Provide the (X, Y) coordinate of the cell's center where the given text is located.  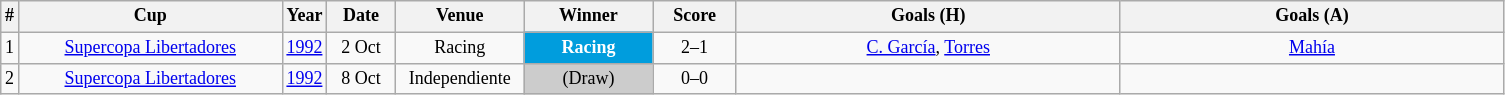
Score (695, 16)
Cup (150, 16)
(Draw) (588, 78)
Goals (H) (928, 16)
Goals (A) (1312, 16)
2 (10, 78)
# (10, 16)
Year (304, 16)
Winner (588, 16)
2–1 (695, 48)
Independiente (460, 78)
2 Oct (362, 48)
Venue (460, 16)
Mahía (1312, 48)
0–0 (695, 78)
Date (362, 16)
C. García, Torres (928, 48)
1 (10, 48)
8 Oct (362, 78)
